Identify which cell holds the provided text, then report its (X, Y) central coordinate. 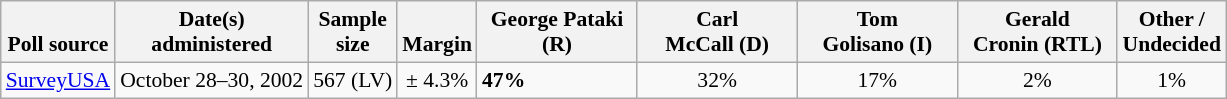
SurveyUSA (58, 80)
47% (557, 80)
Date(s)administered (212, 32)
October 28–30, 2002 (212, 80)
GeraldCronin (RTL) (1037, 32)
2% (1037, 80)
32% (717, 80)
17% (877, 80)
Other /Undecided (1171, 32)
1% (1171, 80)
TomGolisano (I) (877, 32)
CarlMcCall (D) (717, 32)
± 4.3% (437, 80)
567 (LV) (352, 80)
George Pataki(R) (557, 32)
Samplesize (352, 32)
Poll source (58, 32)
Margin (437, 32)
